Return [x, y] of the center of cell containing provided text 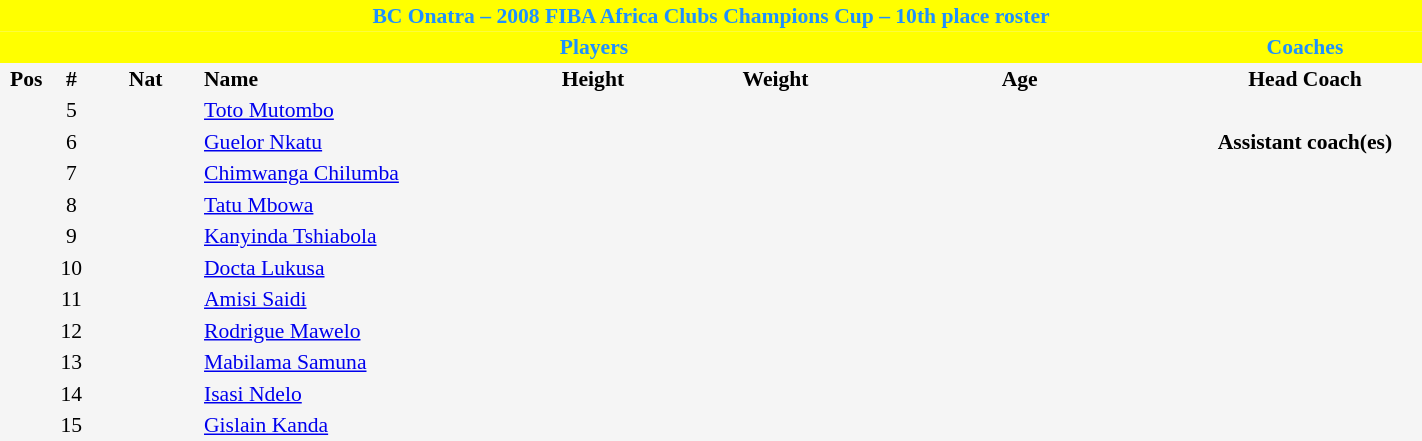
10 [71, 268]
BC Onatra – 2008 FIBA Africa Clubs Champions Cup – 10th place roster [711, 16]
Players [594, 48]
11 [71, 300]
Coaches [1305, 48]
Tatu Mbowa [344, 205]
Docta Lukusa [344, 268]
6 [71, 142]
Rodrigue Mawelo [344, 331]
14 [71, 394]
Mabilama Samuna [344, 362]
Kanyinda Tshiabola [344, 236]
Head Coach [1305, 79]
Pos [26, 79]
Amisi Saidi [344, 300]
8 [71, 205]
Toto Mutombo [344, 110]
13 [71, 362]
Name [344, 79]
12 [71, 331]
Height [592, 79]
7 [71, 174]
Isasi Ndelo [344, 394]
# [71, 79]
9 [71, 236]
Nat [146, 79]
Assistant coach(es) [1305, 142]
Age [1020, 79]
5 [71, 110]
Guelor Nkatu [344, 142]
Weight [776, 79]
Chimwanga Chilumba [344, 174]
